Identify which cell holds the provided text, then report its [x, y] central coordinate. 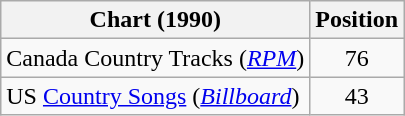
76 [357, 58]
Position [357, 20]
Canada Country Tracks (RPM) [156, 58]
Chart (1990) [156, 20]
US Country Songs (Billboard) [156, 96]
43 [357, 96]
